Extract the (x, y) coordinate from the center of the cell holding the provided text.  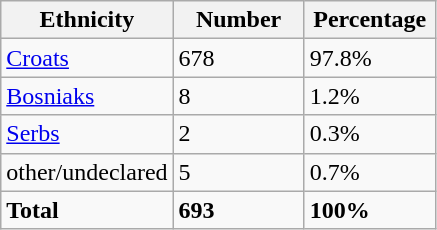
1.2% (370, 96)
Ethnicity (87, 20)
other/undeclared (87, 172)
Number (238, 20)
678 (238, 58)
8 (238, 96)
693 (238, 210)
100% (370, 210)
2 (238, 134)
Bosniaks (87, 96)
Serbs (87, 134)
0.7% (370, 172)
Percentage (370, 20)
97.8% (370, 58)
Total (87, 210)
0.3% (370, 134)
Croats (87, 58)
5 (238, 172)
